Determine the [X, Y] coordinate at the center of the cell enclosing the given text.  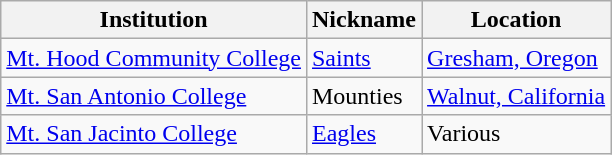
Gresham, Oregon [516, 58]
Saints [364, 58]
Mt. San Jacinto College [154, 134]
Nickname [364, 20]
Mt. Hood Community College [154, 58]
Various [516, 134]
Eagles [364, 134]
Mounties [364, 96]
Location [516, 20]
Mt. San Antonio College [154, 96]
Institution [154, 20]
Walnut, California [516, 96]
